Find where the given text appears and provide that cell's center as [x, y] coordinate. 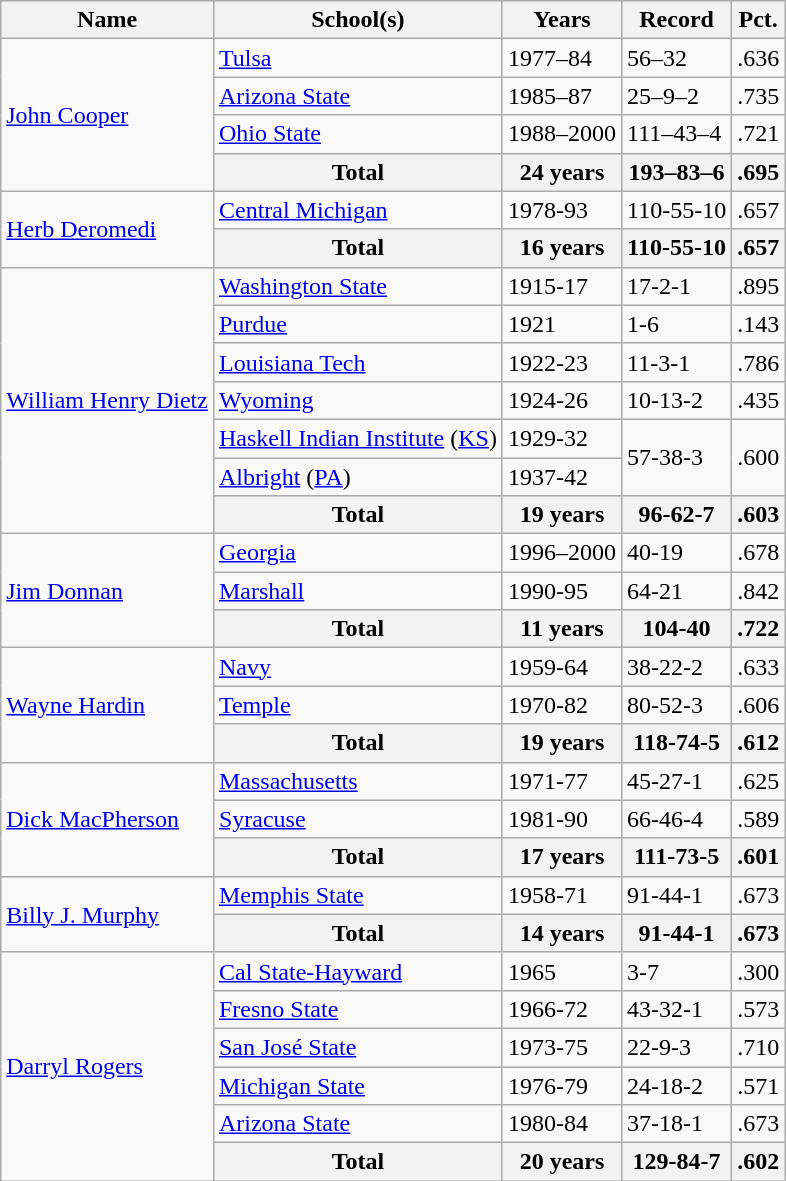
1976-79 [562, 1085]
School(s) [358, 20]
1937-42 [562, 477]
40-19 [677, 553]
1988–2000 [562, 134]
Wayne Hardin [108, 705]
1921 [562, 324]
43-32-1 [677, 1009]
56–32 [677, 58]
1996–2000 [562, 553]
Syracuse [358, 819]
Darryl Rogers [108, 1066]
96-62-7 [677, 515]
.895 [758, 286]
Haskell Indian Institute (KS) [358, 438]
Washington State [358, 286]
17-2-1 [677, 286]
1929-32 [562, 438]
11-3-1 [677, 362]
Name [108, 20]
Marshall [358, 591]
.602 [758, 1162]
17 years [562, 857]
1985–87 [562, 96]
1924-26 [562, 400]
.601 [758, 857]
.636 [758, 58]
1971-77 [562, 781]
11 years [562, 629]
.721 [758, 134]
Navy [358, 667]
1970-82 [562, 705]
1990-95 [562, 591]
1977–84 [562, 58]
.722 [758, 629]
24 years [562, 172]
3-7 [677, 971]
Jim Donnan [108, 591]
.633 [758, 667]
Massachusetts [358, 781]
45-27-1 [677, 781]
.678 [758, 553]
1959-64 [562, 667]
38-22-2 [677, 667]
1-6 [677, 324]
.735 [758, 96]
20 years [562, 1162]
Central Michigan [358, 210]
1981-90 [562, 819]
Record [677, 20]
16 years [562, 248]
Georgia [358, 553]
80-52-3 [677, 705]
Pct. [758, 20]
57-38-3 [677, 457]
10-13-2 [677, 400]
1922-23 [562, 362]
Michigan State [358, 1085]
John Cooper [108, 115]
22-9-3 [677, 1047]
Years [562, 20]
Herb Deromedi [108, 229]
129-84-7 [677, 1162]
.625 [758, 781]
.573 [758, 1009]
37-18-1 [677, 1124]
1958-71 [562, 895]
193–83–6 [677, 172]
.589 [758, 819]
66-46-4 [677, 819]
Cal State-Hayward [358, 971]
Purdue [358, 324]
Wyoming [358, 400]
Memphis State [358, 895]
64-21 [677, 591]
111–43–4 [677, 134]
.600 [758, 457]
Ohio State [358, 134]
.842 [758, 591]
111-73-5 [677, 857]
San José State [358, 1047]
1980-84 [562, 1124]
1978-93 [562, 210]
104-40 [677, 629]
1973-75 [562, 1047]
.606 [758, 705]
.435 [758, 400]
.786 [758, 362]
1965 [562, 971]
14 years [562, 933]
Tulsa [358, 58]
1966-72 [562, 1009]
.143 [758, 324]
.603 [758, 515]
118-74-5 [677, 743]
Dick MacPherson [108, 819]
William Henry Dietz [108, 400]
Temple [358, 705]
Billy J. Murphy [108, 914]
Louisiana Tech [358, 362]
.695 [758, 172]
Albright (PA) [358, 477]
24-18-2 [677, 1085]
.300 [758, 971]
1915-17 [562, 286]
.612 [758, 743]
.571 [758, 1085]
.710 [758, 1047]
25–9–2 [677, 96]
Fresno State [358, 1009]
